Detect which cell encompasses the target text, then output its [x, y] center coordinate. 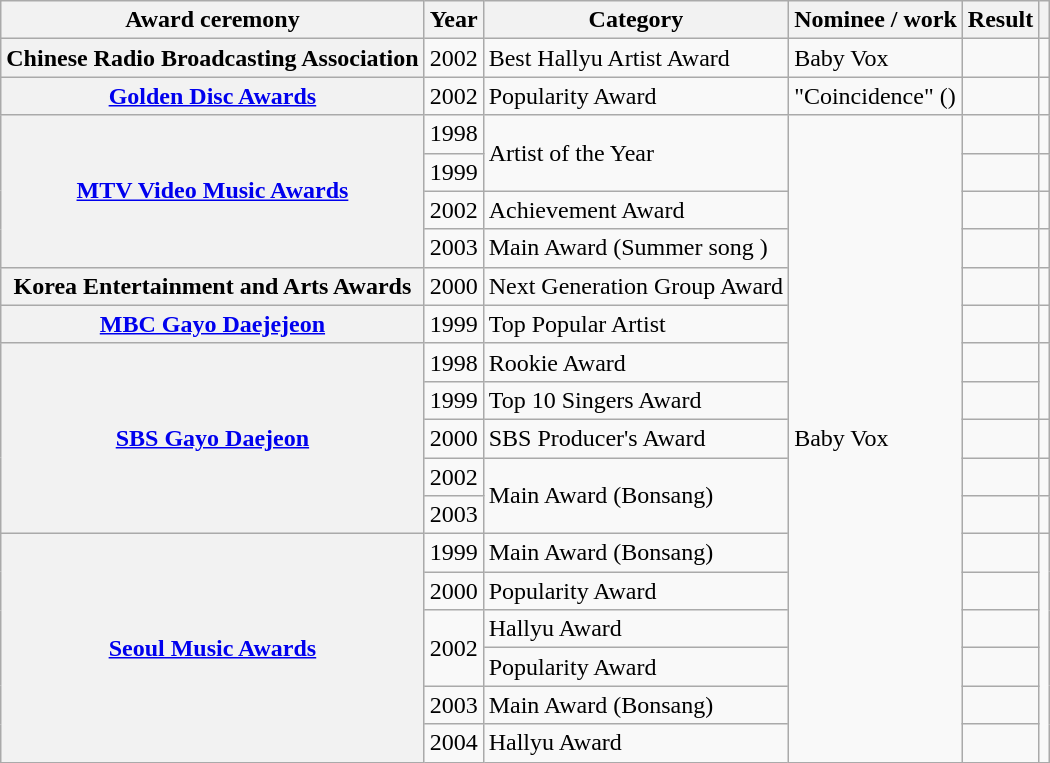
Category [636, 20]
Achievement Award [636, 210]
Top 10 Singers Award [636, 400]
2004 [454, 743]
Main Award (Summer song ) [636, 248]
Best Hallyu Artist Award [636, 58]
"Coincidence" () [876, 96]
Rookie Award [636, 362]
MBC Gayo Daejejeon [212, 324]
MTV Video Music Awards [212, 191]
Next Generation Group Award [636, 286]
Golden Disc Awards [212, 96]
Result [1000, 20]
SBS Gayo Daejeon [212, 438]
Chinese Radio Broadcasting Association [212, 58]
Artist of the Year [636, 153]
Year [454, 20]
Seoul Music Awards [212, 648]
Award ceremony [212, 20]
Top Popular Artist [636, 324]
Nominee / work [876, 20]
SBS Producer's Award [636, 438]
Korea Entertainment and Arts Awards [212, 286]
